Pinpoint the cell where the given text exists, returning its [X, Y] midpoint coordinate. 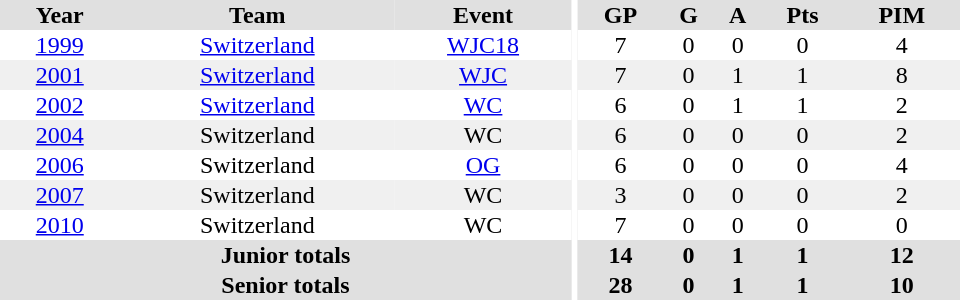
28 [620, 285]
G [688, 15]
2010 [60, 225]
12 [902, 255]
3 [620, 195]
A [738, 15]
GP [620, 15]
2004 [60, 135]
2007 [60, 195]
2001 [60, 75]
2006 [60, 165]
1999 [60, 45]
Senior totals [286, 285]
WJC18 [483, 45]
Pts [803, 15]
Junior totals [286, 255]
14 [620, 255]
Event [483, 15]
PIM [902, 15]
Team [258, 15]
OG [483, 165]
10 [902, 285]
Year [60, 15]
2002 [60, 105]
8 [902, 75]
WJC [483, 75]
